Extract the (x, y) coordinate from the center of the cell holding the provided text.  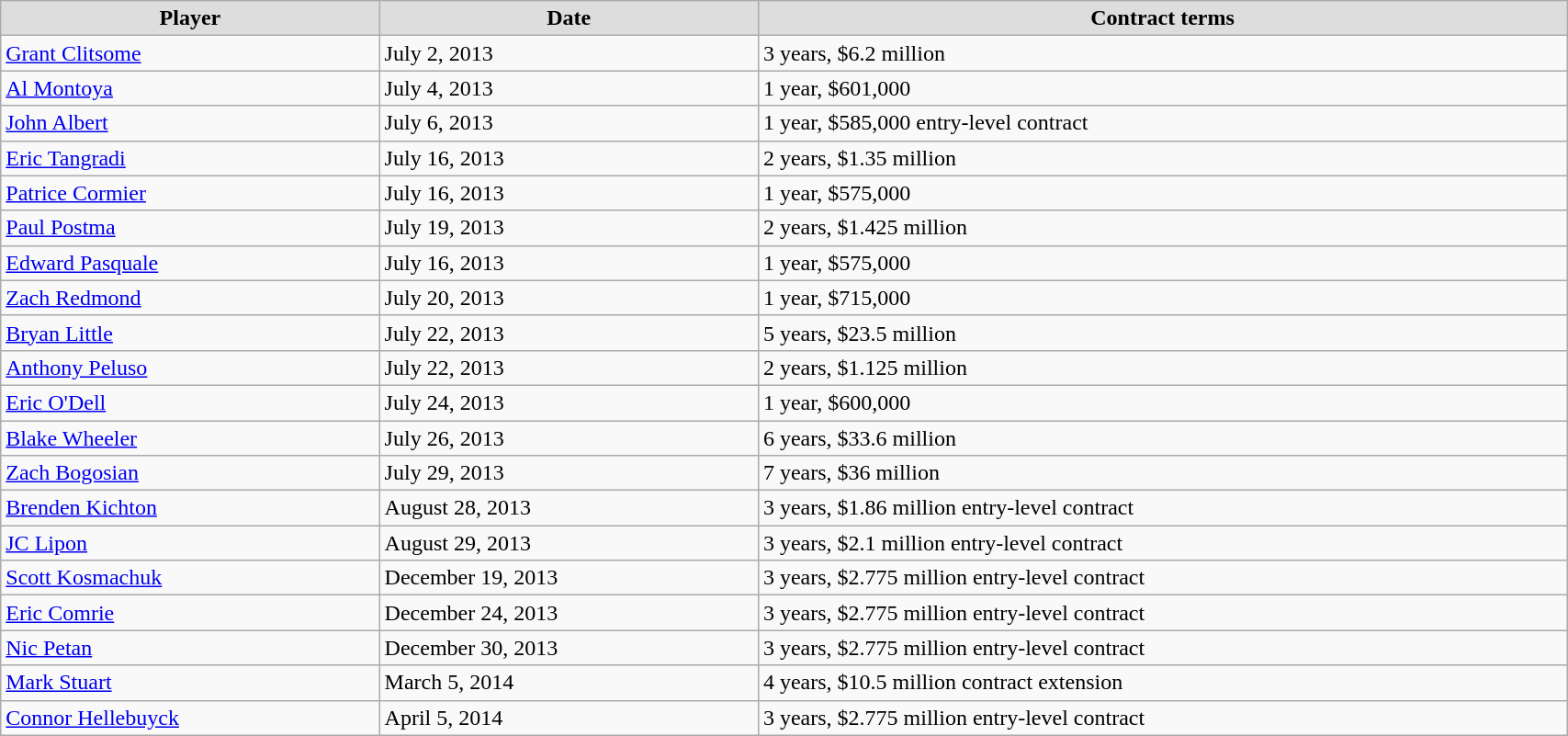
JC Lipon (190, 543)
1 year, $715,000 (1162, 298)
Mark Stuart (190, 683)
Brenden Kichton (190, 508)
Al Montoya (190, 88)
Blake Wheeler (190, 438)
Zach Redmond (190, 298)
Zach Bogosian (190, 473)
6 years, $33.6 million (1162, 438)
Anthony Peluso (190, 368)
August 29, 2013 (569, 543)
December 19, 2013 (569, 578)
3 years, $2.1 million entry-level contract (1162, 543)
2 years, $1.425 million (1162, 228)
July 6, 2013 (569, 123)
Paul Postma (190, 228)
July 24, 2013 (569, 402)
April 5, 2014 (569, 718)
Eric O'Dell (190, 402)
July 29, 2013 (569, 473)
Patrice Cormier (190, 193)
1 year, $601,000 (1162, 88)
Grant Clitsome (190, 53)
July 26, 2013 (569, 438)
1 year, $600,000 (1162, 402)
5 years, $23.5 million (1162, 333)
July 2, 2013 (569, 53)
3 years, $6.2 million (1162, 53)
2 years, $1.35 million (1162, 158)
December 24, 2013 (569, 613)
Connor Hellebuyck (190, 718)
March 5, 2014 (569, 683)
2 years, $1.125 million (1162, 368)
Scott Kosmachuk (190, 578)
4 years, $10.5 million contract extension (1162, 683)
Eric Tangradi (190, 158)
Eric Comrie (190, 613)
July 20, 2013 (569, 298)
John Albert (190, 123)
Contract terms (1162, 18)
Nic Petan (190, 648)
Player (190, 18)
7 years, $36 million (1162, 473)
Edward Pasquale (190, 263)
Bryan Little (190, 333)
December 30, 2013 (569, 648)
July 19, 2013 (569, 228)
July 4, 2013 (569, 88)
Date (569, 18)
3 years, $1.86 million entry-level contract (1162, 508)
1 year, $585,000 entry-level contract (1162, 123)
August 28, 2013 (569, 508)
